From the cell containing the given text, extract its center point as [x, y] coordinate. 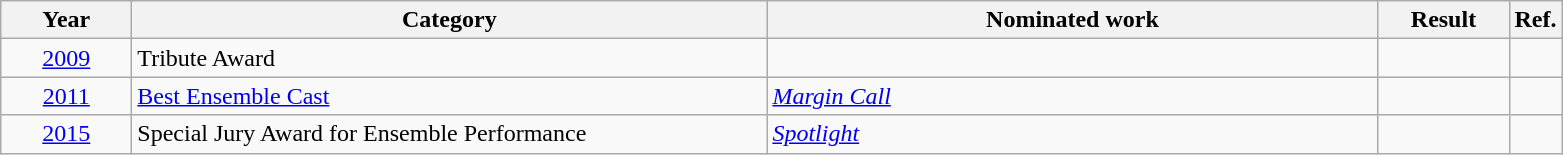
Best Ensemble Cast [450, 96]
2015 [66, 134]
2009 [66, 58]
2011 [66, 96]
Tribute Award [450, 58]
Year [66, 20]
Spotlight [1072, 134]
Category [450, 20]
Ref. [1536, 20]
Nominated work [1072, 20]
Margin Call [1072, 96]
Result [1444, 20]
Special Jury Award for Ensemble Performance [450, 134]
